Detect which cell encompasses the target text, then output its (X, Y) center coordinate. 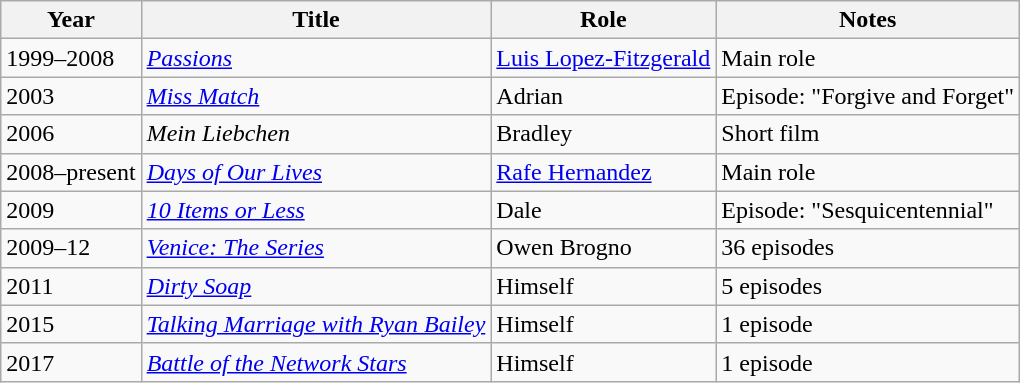
Role (604, 20)
Owen Brogno (604, 248)
10 Items or Less (316, 210)
2015 (71, 324)
Miss Match (316, 96)
2017 (71, 362)
Venice: The Series (316, 248)
Short film (868, 134)
Dirty Soap (316, 286)
Episode: "Forgive and Forget" (868, 96)
Episode: "Sesquicentennial" (868, 210)
Luis Lopez-Fitzgerald (604, 58)
Year (71, 20)
2009 (71, 210)
Title (316, 20)
Battle of the Network Stars (316, 362)
Dale (604, 210)
Talking Marriage with Ryan Bailey (316, 324)
Bradley (604, 134)
5 episodes (868, 286)
Rafe Hernandez (604, 172)
2009–12 (71, 248)
Notes (868, 20)
Adrian (604, 96)
Mein Liebchen (316, 134)
Passions (316, 58)
2008–present (71, 172)
Days of Our Lives (316, 172)
1999–2008 (71, 58)
2011 (71, 286)
36 episodes (868, 248)
2006 (71, 134)
2003 (71, 96)
